For the text-containing cell, return its midpoint in [x, y] coordinate format. 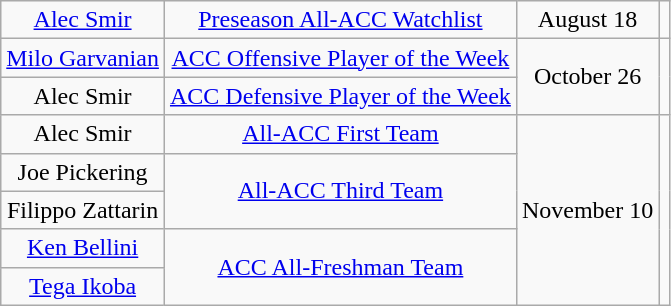
Tega Ikoba [83, 286]
All-ACC First Team [340, 134]
Joe Pickering [83, 172]
ACC Offensive Player of the Week [340, 58]
October 26 [587, 77]
Filippo Zattarin [83, 210]
ACC Defensive Player of the Week [340, 96]
August 18 [587, 20]
All-ACC Third Team [340, 191]
November 10 [587, 210]
Milo Garvanian [83, 58]
ACC All-Freshman Team [340, 267]
Preseason All-ACC Watchlist [340, 20]
Ken Bellini [83, 248]
